Detect which cell encompasses the target text, then output its [x, y] center coordinate. 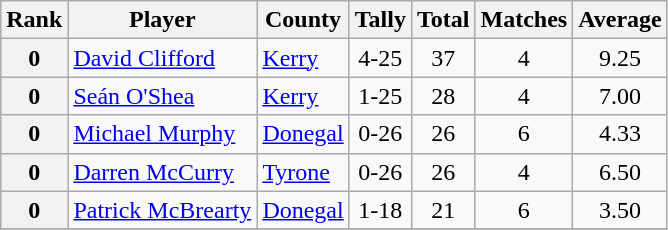
Rank [34, 20]
County [303, 20]
1-18 [380, 210]
Patrick McBrearty [162, 210]
7.00 [620, 96]
Tally [380, 20]
6.50 [620, 172]
Total [443, 20]
4-25 [380, 58]
Matches [524, 20]
37 [443, 58]
Tyrone [303, 172]
David Clifford [162, 58]
1-25 [380, 96]
Seán O'Shea [162, 96]
Average [620, 20]
21 [443, 210]
3.50 [620, 210]
9.25 [620, 58]
Darren McCurry [162, 172]
4.33 [620, 134]
Player [162, 20]
28 [443, 96]
Michael Murphy [162, 134]
